Return the [X, Y] coordinate for the center point of the cell that contains the specified text.  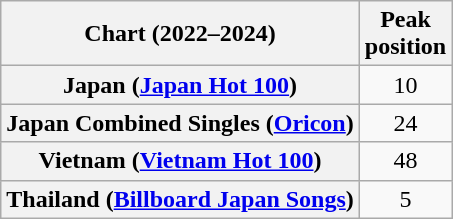
Vietnam (Vietnam Hot 100) [180, 161]
Thailand (Billboard Japan Songs) [180, 199]
24 [405, 123]
Peakposition [405, 34]
48 [405, 161]
5 [405, 199]
Japan Combined Singles (Oricon) [180, 123]
Chart (2022–2024) [180, 34]
10 [405, 85]
Japan (Japan Hot 100) [180, 85]
